Determine the (X, Y) coordinate at the center of the cell enclosing the given text.  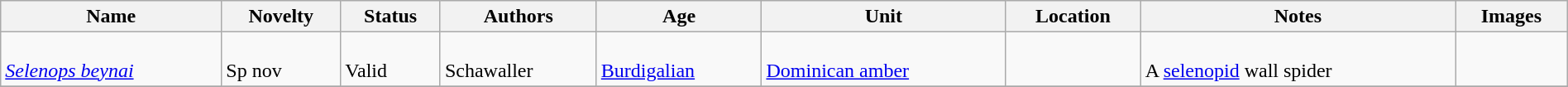
Age (679, 17)
Unit (883, 17)
Sp nov (281, 60)
Valid (390, 60)
Authors (518, 17)
Images (1512, 17)
A selenopid wall spider (1298, 60)
Notes (1298, 17)
Location (1073, 17)
Dominican amber (883, 60)
Selenops beynai (111, 60)
Burdigalian (679, 60)
Novelty (281, 17)
Schawaller (518, 60)
Name (111, 17)
Status (390, 17)
